Return the (x, y) coordinate for the center point of the cell that contains the specified text.  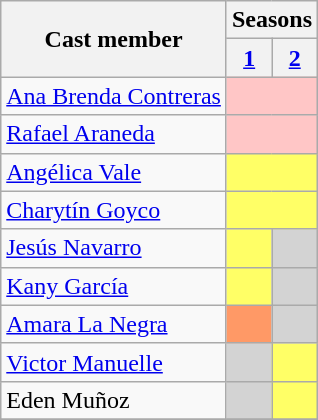
Angélica Vale (114, 172)
Ana Brenda Contreras (114, 96)
Rafael Araneda (114, 134)
Amara La Negra (114, 324)
Eden Muñoz (114, 400)
Jesús Navarro (114, 248)
Kany García (114, 286)
2 (295, 58)
Charytín Goyco (114, 210)
Victor Manuelle (114, 362)
Seasons (272, 20)
Cast member (114, 39)
1 (249, 58)
